Determine the (x, y) coordinate at the center of the cell enclosing the given text.  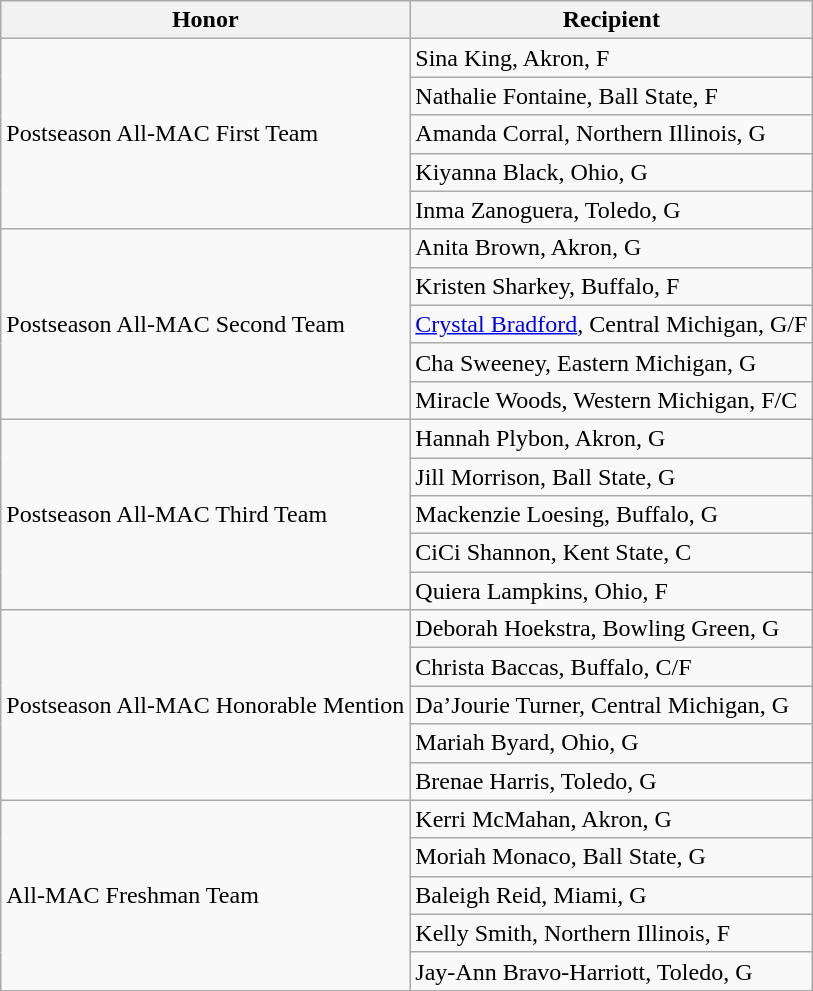
Baleigh Reid, Miami, G (612, 895)
Kiyanna Black, Ohio, G (612, 172)
All-MAC Freshman Team (206, 895)
Jill Morrison, Ball State, G (612, 477)
Miracle Woods, Western Michigan, F/C (612, 400)
CiCi Shannon, Kent State, C (612, 553)
Inma Zanoguera, Toledo, G (612, 210)
Hannah Plybon, Akron, G (612, 438)
Moriah Monaco, Ball State, G (612, 857)
Christa Baccas, Buffalo, C/F (612, 667)
Kelly Smith, Northern Illinois, F (612, 933)
Jay-Ann Bravo-Harriott, Toledo, G (612, 971)
Quiera Lampkins, Ohio, F (612, 591)
Recipient (612, 20)
Nathalie Fontaine, Ball State, F (612, 96)
Anita Brown, Akron, G (612, 248)
Postseason All-MAC Honorable Mention (206, 705)
Postseason All-MAC First Team (206, 134)
Postseason All-MAC Third Team (206, 514)
Deborah Hoekstra, Bowling Green, G (612, 629)
Brenae Harris, Toledo, G (612, 781)
Amanda Corral, Northern Illinois, G (612, 134)
Crystal Bradford, Central Michigan, G/F (612, 324)
Mariah Byard, Ohio, G (612, 743)
Sina King, Akron, F (612, 58)
Da’Jourie Turner, Central Michigan, G (612, 705)
Honor (206, 20)
Mackenzie Loesing, Buffalo, G (612, 515)
Kristen Sharkey, Buffalo, F (612, 286)
Postseason All-MAC Second Team (206, 324)
Kerri McMahan, Akron, G (612, 819)
Cha Sweeney, Eastern Michigan, G (612, 362)
